For the text-containing cell, return its midpoint in [x, y] coordinate format. 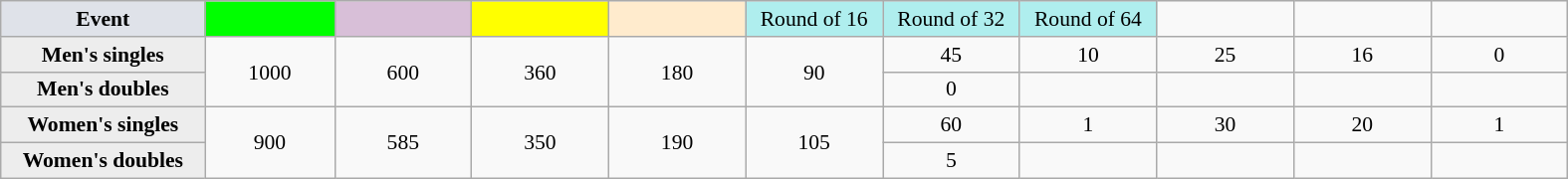
Round of 16 [814, 19]
5 [951, 161]
190 [677, 143]
Round of 32 [951, 19]
360 [541, 72]
180 [677, 72]
Women's singles [104, 125]
585 [403, 143]
90 [814, 72]
Men's singles [104, 55]
20 [1362, 125]
600 [403, 72]
60 [951, 125]
350 [541, 143]
105 [814, 143]
25 [1226, 55]
Round of 64 [1088, 19]
Event [104, 19]
30 [1226, 125]
Men's doubles [104, 89]
Women's doubles [104, 161]
16 [1362, 55]
900 [270, 143]
1000 [270, 72]
10 [1088, 55]
45 [951, 55]
